Return (X, Y) of the center of cell containing provided text 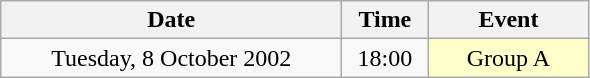
Group A (508, 58)
Tuesday, 8 October 2002 (172, 58)
18:00 (385, 58)
Time (385, 20)
Event (508, 20)
Date (172, 20)
